Search for the cell housing the specified text and yield its [x, y] center coordinate. 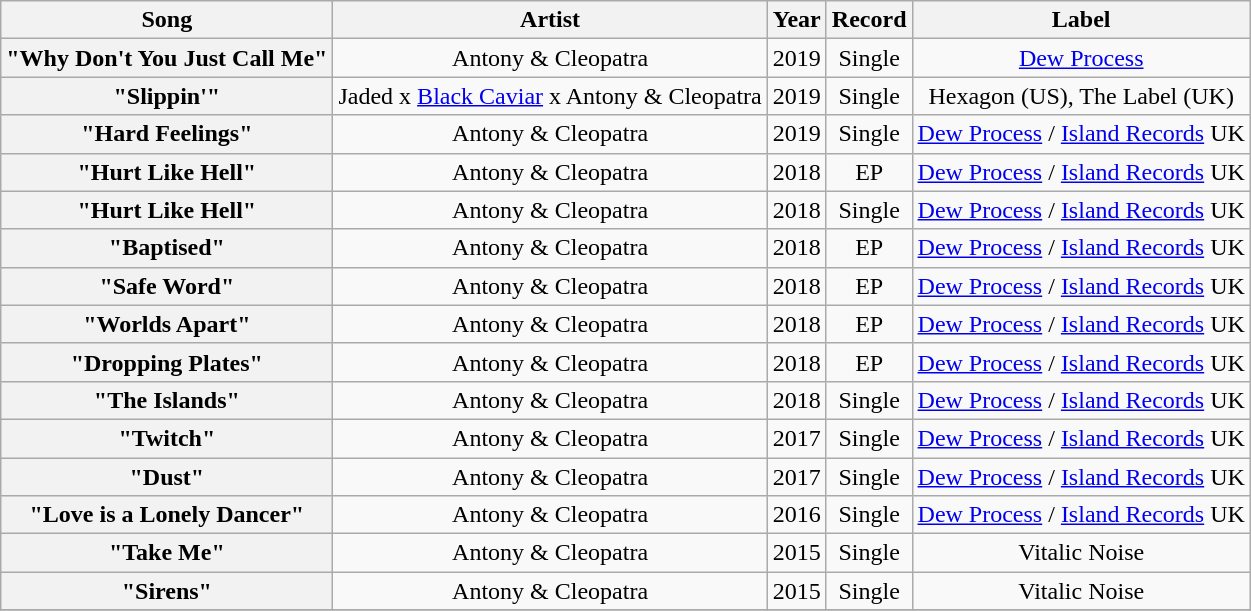
"Slippin'" [167, 96]
Record [869, 20]
Dew Process [1081, 58]
Year [796, 20]
"Sirens" [167, 591]
Label [1081, 20]
"Baptised" [167, 248]
"Love is a Lonely Dancer" [167, 515]
"Dropping Plates" [167, 362]
"Safe Word" [167, 286]
2016 [796, 515]
"The Islands" [167, 400]
"Hard Feelings" [167, 134]
Jaded x Black Caviar x Antony & Cleopatra [550, 96]
"Worlds Apart" [167, 324]
"Dust" [167, 477]
Hexagon (US), The Label (UK) [1081, 96]
Artist [550, 20]
Song [167, 20]
"Twitch" [167, 438]
"Take Me" [167, 553]
"Why Don't You Just Call Me" [167, 58]
